Extract the [X, Y] coordinate from the center of the cell holding the provided text.  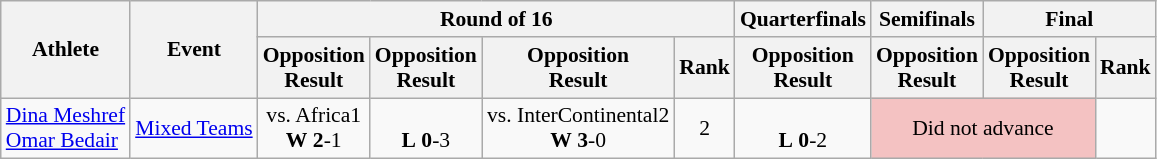
L 0-3 [426, 128]
Final [1070, 19]
Round of 16 [496, 19]
Semifinals [927, 19]
Quarterfinals [803, 19]
vs. InterContinental2 W 3-0 [578, 128]
L 0-2 [803, 128]
2 [704, 128]
vs. Africa1 W 2-1 [314, 128]
Athlete [66, 50]
Dina Meshref Omar Bedair [66, 128]
Event [194, 50]
Mixed Teams [194, 128]
Did not advance [983, 128]
